Detect which cell encompasses the target text, then output its [x, y] center coordinate. 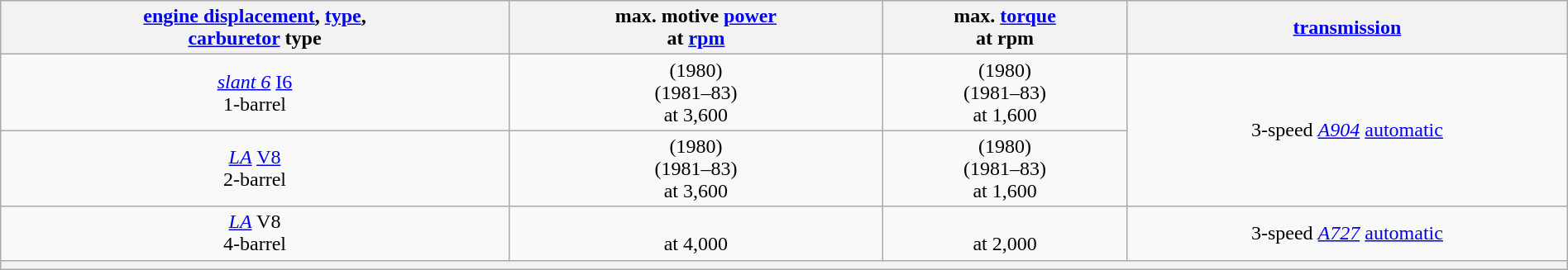
3-speed A904 automatic [1348, 130]
max. motive powerat rpm [696, 28]
LA V82-barrel [255, 168]
3-speed A727 automatic [1348, 233]
LA V84-barrel [255, 233]
at 2,000 [1006, 233]
engine displacement, type,carburetor type [255, 28]
max. torqueat rpm [1006, 28]
slant 6 I61-barrel [255, 92]
at 4,000 [696, 233]
transmission [1348, 28]
